Provide the (x, y) coordinate of the cell's center where the given text is located.  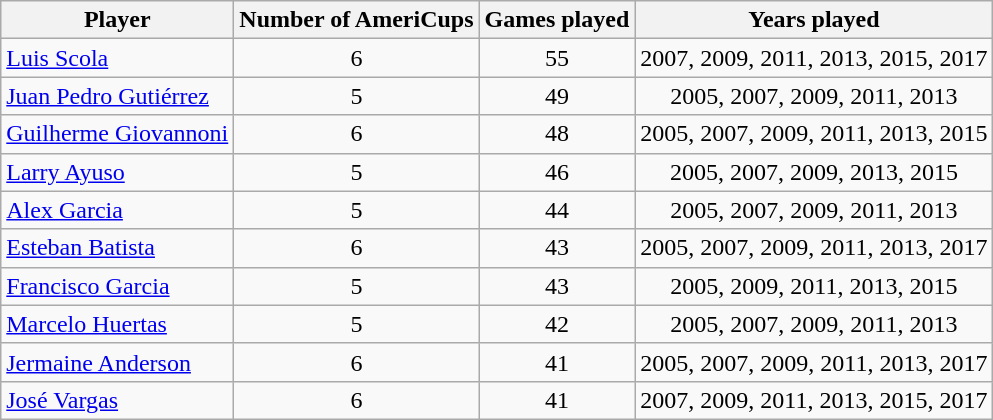
Larry Ayuso (118, 172)
Juan Pedro Gutiérrez (118, 96)
2005, 2007, 2009, 2011, 2013, 2015 (814, 134)
Guilherme Giovannoni (118, 134)
44 (557, 210)
2005, 2007, 2009, 2013, 2015 (814, 172)
46 (557, 172)
Luis Scola (118, 58)
55 (557, 58)
Years played (814, 20)
49 (557, 96)
Esteban Batista (118, 248)
Jermaine Anderson (118, 362)
Alex Garcia (118, 210)
42 (557, 324)
2005, 2009, 2011, 2013, 2015 (814, 286)
Number of AmeriCups (356, 20)
Player (118, 20)
Marcelo Huertas (118, 324)
José Vargas (118, 400)
Games played (557, 20)
48 (557, 134)
Francisco Garcia (118, 286)
